Capture the cell that displays the provided text and extract its [x, y] central coordinate. 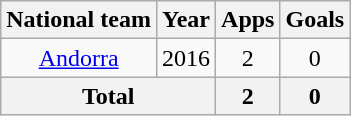
Apps [248, 20]
Andorra [79, 58]
Year [186, 20]
2016 [186, 58]
National team [79, 20]
Total [108, 96]
Goals [315, 20]
